Return the [x, y] coordinate for the center point of the cell that contains the specified text.  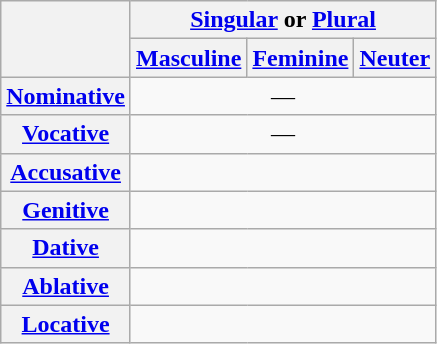
Neuter [395, 58]
Feminine [300, 58]
Masculine [188, 58]
Nominative [66, 96]
Singular or Plural [282, 20]
Dative [66, 248]
Vocative [66, 134]
Ablative [66, 286]
Genitive [66, 210]
Locative [66, 324]
Accusative [66, 172]
